Return [X, Y] of the center of cell containing provided text 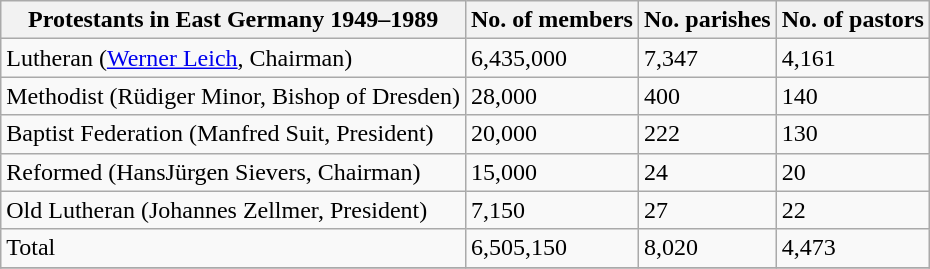
Protestants in East Germany 1949–1989 [234, 20]
8,020 [707, 248]
222 [707, 134]
No. of members [552, 20]
140 [852, 96]
Baptist Federation (Manfred Suit, President) [234, 134]
Old Lutheran (Johannes Zellmer, President) [234, 210]
15,000 [552, 172]
Reformed (HansJürgen Sievers, Chairman) [234, 172]
7,150 [552, 210]
24 [707, 172]
4,473 [852, 248]
400 [707, 96]
No. of pastors [852, 20]
No. parishes [707, 20]
Methodist (Rüdiger Minor, Bishop of Dresden) [234, 96]
130 [852, 134]
7,347 [707, 58]
4,161 [852, 58]
6,505,150 [552, 248]
28,000 [552, 96]
6,435,000 [552, 58]
27 [707, 210]
20,000 [552, 134]
Lutheran (Werner Leich, Chairman) [234, 58]
22 [852, 210]
20 [852, 172]
Total [234, 248]
